Locate the cell with the specified text and output its (x, y) center coordinate. 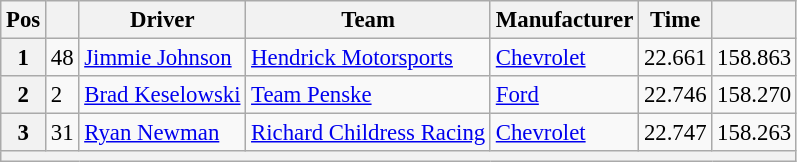
22.661 (676, 58)
1 (24, 58)
Ford (564, 95)
31 (62, 133)
Manufacturer (564, 20)
Richard Childress Racing (368, 133)
Brad Keselowski (162, 95)
Jimmie Johnson (162, 58)
48 (62, 58)
3 (24, 133)
158.270 (754, 95)
158.263 (754, 133)
Hendrick Motorsports (368, 58)
158.863 (754, 58)
22.747 (676, 133)
Team Penske (368, 95)
Team (368, 20)
Time (676, 20)
Driver (162, 20)
22.746 (676, 95)
Ryan Newman (162, 133)
Pos (24, 20)
